Locate the cell with the specified text and output its (x, y) center coordinate. 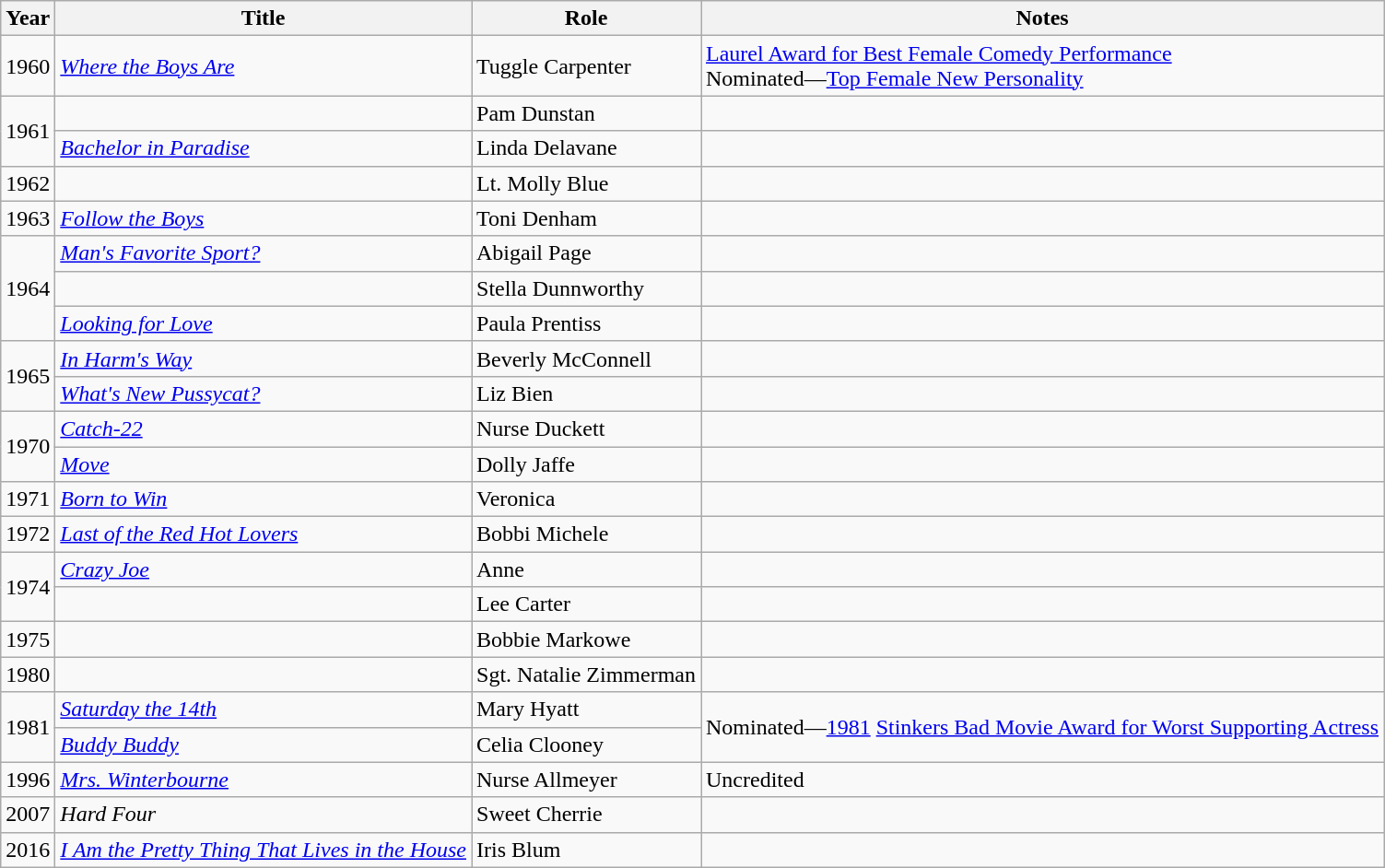
Paula Prentiss (586, 323)
Bobbi Michele (586, 534)
Bachelor in Paradise (264, 148)
Laurel Award for Best Female Comedy PerformanceNominated—Top Female New Personality (1041, 66)
Follow the Boys (264, 218)
Born to Win (264, 499)
Mrs. Winterbourne (264, 780)
Looking for Love (264, 323)
1965 (28, 376)
Tuggle Carpenter (586, 66)
Lt. Molly Blue (586, 183)
Iris Blum (586, 850)
Bobbie Markowe (586, 639)
1981 (28, 727)
Year (28, 18)
1970 (28, 446)
Anne (586, 569)
1972 (28, 534)
Abigail Page (586, 253)
2007 (28, 815)
Buddy Buddy (264, 745)
Catch-22 (264, 428)
1963 (28, 218)
Saturday the 14th (264, 710)
Move (264, 463)
Nurse Duckett (586, 428)
Mary Hyatt (586, 710)
Dolly Jaffe (586, 463)
Sweet Cherrie (586, 815)
Title (264, 18)
Hard Four (264, 815)
Role (586, 18)
What's New Pussycat? (264, 393)
Liz Bien (586, 393)
1980 (28, 674)
Lee Carter (586, 604)
Pam Dunstan (586, 113)
1996 (28, 780)
Uncredited (1041, 780)
Last of the Red Hot Lovers (264, 534)
Man's Favorite Sport? (264, 253)
Beverly McConnell (586, 358)
1962 (28, 183)
1971 (28, 499)
1964 (28, 288)
Stella Dunnworthy (586, 288)
Linda Delavane (586, 148)
I Am the Pretty Thing That Lives in the House (264, 850)
Nurse Allmeyer (586, 780)
1961 (28, 131)
1975 (28, 639)
Celia Clooney (586, 745)
In Harm's Way (264, 358)
Where the Boys Are (264, 66)
2016 (28, 850)
1960 (28, 66)
Veronica (586, 499)
Crazy Joe (264, 569)
Nominated—1981 Stinkers Bad Movie Award for Worst Supporting Actress (1041, 727)
Sgt. Natalie Zimmerman (586, 674)
Notes (1041, 18)
1974 (28, 587)
Toni Denham (586, 218)
